Find where the given text appears and provide that cell's center as (x, y) coordinate. 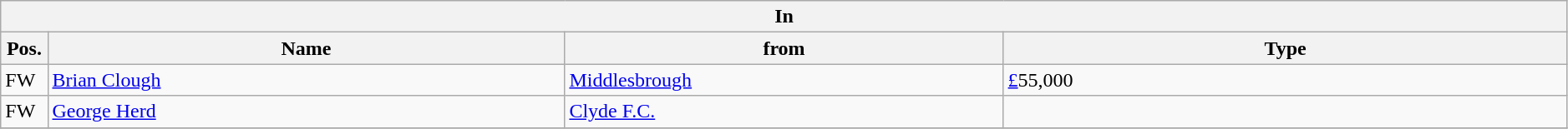
£55,000 (1285, 80)
Pos. (24, 48)
George Herd (306, 112)
Middlesbrough (784, 80)
Brian Clough (306, 80)
In (784, 17)
from (784, 48)
Type (1285, 48)
Name (306, 48)
Clyde F.C. (784, 112)
